Return (X, Y) of the center of cell containing provided text 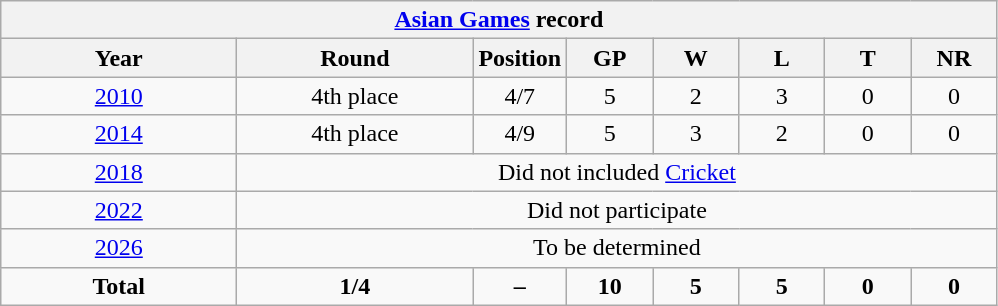
Asian Games record (499, 20)
1/4 (355, 286)
Did not participate (617, 210)
NR (954, 58)
T (868, 58)
4/9 (520, 134)
2014 (119, 134)
GP (610, 58)
Did not included Cricket (617, 172)
2022 (119, 210)
Total (119, 286)
4/7 (520, 96)
10 (610, 286)
2010 (119, 96)
– (520, 286)
2018 (119, 172)
Round (355, 58)
To be determined (617, 248)
Year (119, 58)
2026 (119, 248)
W (696, 58)
Position (520, 58)
L (782, 58)
